Pinpoint the cell where the given text exists, returning its (x, y) midpoint coordinate. 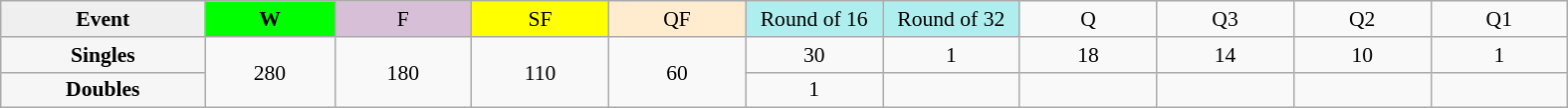
30 (814, 55)
Q1 (1499, 19)
Event (104, 19)
Q (1088, 19)
SF (541, 19)
Round of 32 (951, 19)
Round of 16 (814, 19)
180 (403, 72)
QF (677, 19)
Q3 (1226, 19)
280 (270, 72)
Doubles (104, 90)
Singles (104, 55)
14 (1226, 55)
W (270, 19)
18 (1088, 55)
F (403, 19)
10 (1362, 55)
60 (677, 72)
Q2 (1362, 19)
110 (541, 72)
